Search for the cell housing the specified text and yield its [x, y] center coordinate. 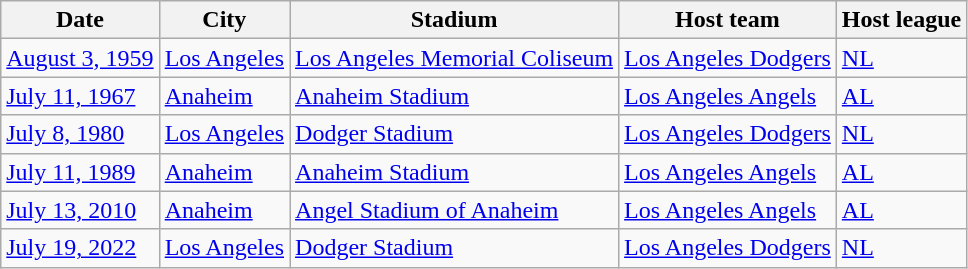
Date [80, 20]
July 11, 1989 [80, 172]
August 3, 1959 [80, 58]
Los Angeles Memorial Coliseum [454, 58]
City [224, 20]
Angel Stadium of Anaheim [454, 210]
July 8, 1980 [80, 134]
Host league [901, 20]
Stadium [454, 20]
July 13, 2010 [80, 210]
July 19, 2022 [80, 248]
July 11, 1967 [80, 96]
Host team [728, 20]
